Determine the [x, y] coordinate at the center of the cell enclosing the given text.  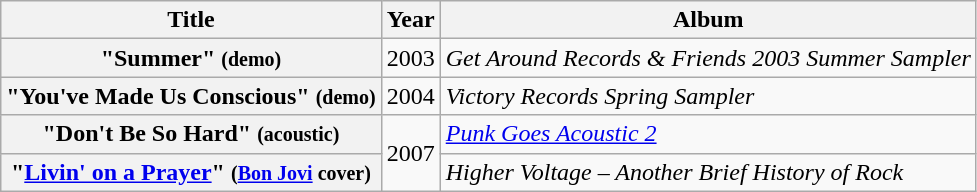
"You've Made Us Conscious" (demo) [191, 96]
Title [191, 20]
Album [708, 20]
"Livin' on a Prayer" (Bon Jovi cover) [191, 172]
"Don't Be So Hard" (acoustic) [191, 134]
Victory Records Spring Sampler [708, 96]
2007 [410, 153]
2004 [410, 96]
2003 [410, 58]
"Summer" (demo) [191, 58]
Get Around Records & Friends 2003 Summer Sampler [708, 58]
Year [410, 20]
Higher Voltage – Another Brief History of Rock [708, 172]
Punk Goes Acoustic 2 [708, 134]
